Scan for the cell matching the given text and deliver its (x, y) coordinate at center. 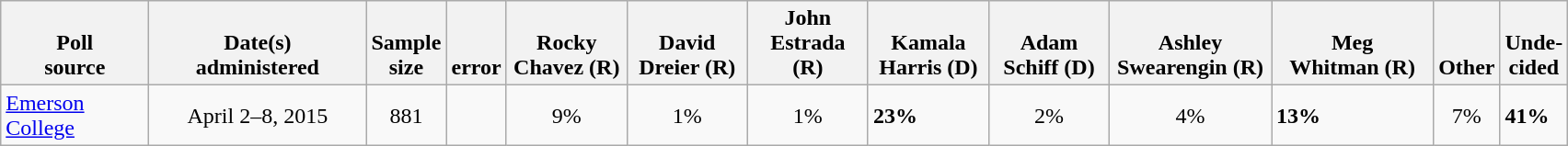
881 (407, 116)
Other (1467, 43)
Samplesize (407, 43)
JohnEstrada (R) (808, 43)
4% (1191, 116)
9% (567, 116)
41% (1534, 116)
April 2–8, 2015 (258, 116)
RockyChavez (R) (567, 43)
DavidDreier (R) (686, 43)
23% (928, 116)
13% (1353, 116)
Date(s)administered (258, 43)
error (477, 43)
2% (1049, 116)
KamalaHarris (D) (928, 43)
Emerson College (75, 116)
Unde-cided (1534, 43)
AshleySwearengin (R) (1191, 43)
Pollsource (75, 43)
7% (1467, 116)
MegWhitman (R) (1353, 43)
AdamSchiff (D) (1049, 43)
